Return the [x, y] coordinate for the center point of the cell that contains the specified text.  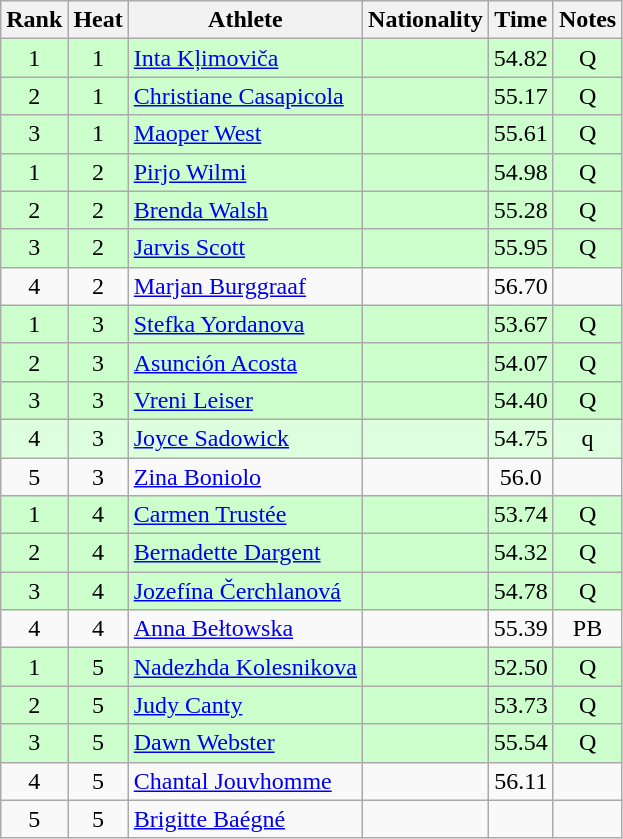
Brenda Walsh [245, 210]
Heat [98, 20]
55.95 [520, 248]
Brigitte Baégné [245, 819]
Vreni Leiser [245, 400]
Marjan Burggraaf [245, 286]
55.61 [520, 134]
55.54 [520, 743]
Time [520, 20]
54.98 [520, 172]
Notes [587, 20]
PB [587, 629]
Inta Kļimoviča [245, 58]
Stefka Yordanova [245, 324]
56.70 [520, 286]
52.50 [520, 667]
54.78 [520, 591]
54.32 [520, 553]
Pirjo Wilmi [245, 172]
53.73 [520, 705]
53.67 [520, 324]
Nationality [426, 20]
Chantal Jouvhomme [245, 781]
Dawn Webster [245, 743]
Judy Canty [245, 705]
Joyce Sadowick [245, 438]
56.0 [520, 477]
54.07 [520, 362]
Asunción Acosta [245, 362]
Zina Boniolo [245, 477]
Athlete [245, 20]
Jozefína Čerchlanová [245, 591]
Anna Bełtowska [245, 629]
Rank [34, 20]
53.74 [520, 515]
q [587, 438]
54.82 [520, 58]
Christiane Casapicola [245, 96]
Carmen Trustée [245, 515]
55.39 [520, 629]
Maoper West [245, 134]
54.75 [520, 438]
54.40 [520, 400]
Nadezhda Kolesnikova [245, 667]
Jarvis Scott [245, 248]
56.11 [520, 781]
Bernadette Dargent [245, 553]
55.17 [520, 96]
55.28 [520, 210]
